Extract the (x, y) coordinate from the center of the cell holding the provided text.  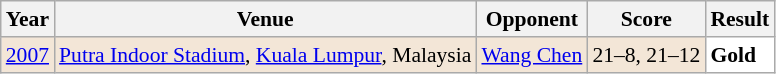
2007 (28, 55)
Venue (265, 19)
Putra Indoor Stadium, Kuala Lumpur, Malaysia (265, 55)
Score (646, 19)
Year (28, 19)
Opponent (532, 19)
Gold (740, 55)
Wang Chen (532, 55)
21–8, 21–12 (646, 55)
Result (740, 19)
